From the cell containing the given text, extract its center point as [x, y] coordinate. 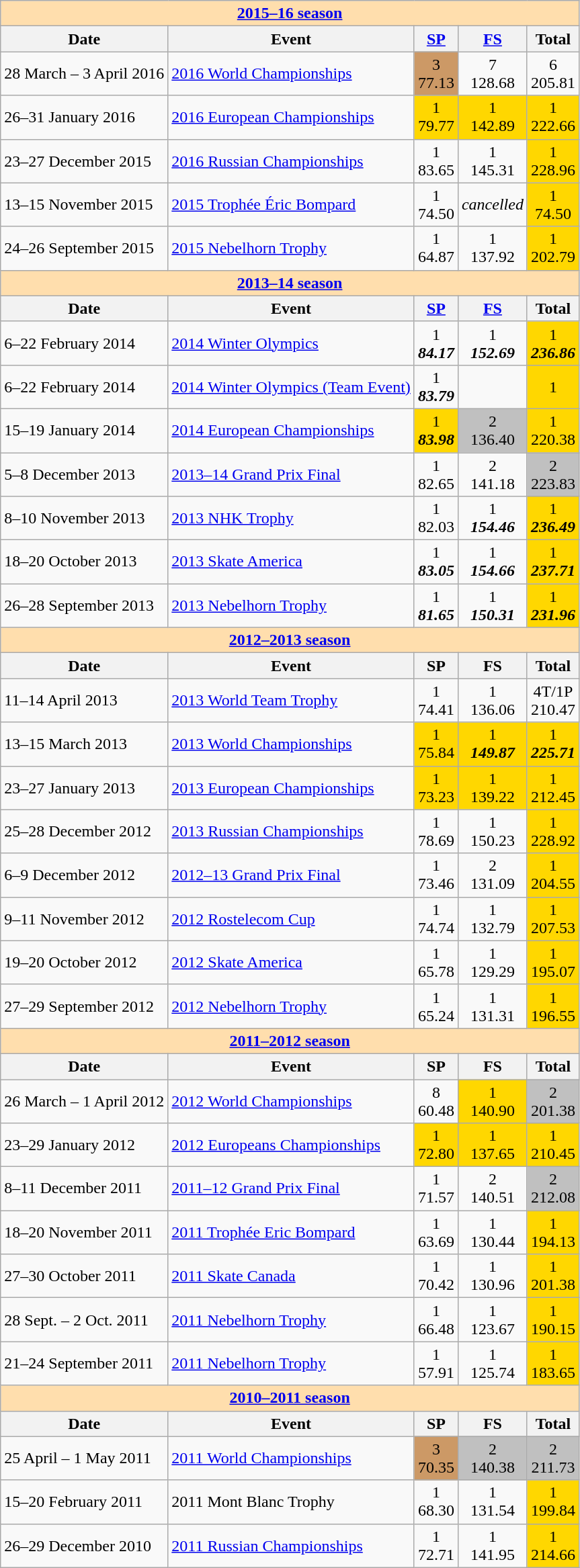
2013–14 Grand Prix Final [292, 474]
2 131.09 [492, 875]
1 196.55 [552, 1006]
1 82.03 [436, 519]
1 199.84 [552, 1502]
1 83.79 [436, 387]
23–27 January 2013 [85, 787]
1 70.42 [436, 1276]
1 84.17 [436, 343]
15–20 February 2011 [85, 1502]
2013 Nebelhorn Trophy [292, 606]
1 220.38 [552, 430]
2013–14 season [290, 283]
1 207.53 [552, 919]
2015 Trophée Éric Bompard [292, 204]
2011 Skate Canada [292, 1276]
1 81.65 [436, 606]
2 141.18 [492, 474]
19–20 October 2012 [85, 962]
1 231.96 [552, 606]
1 183.65 [552, 1364]
1 136.06 [492, 700]
13–15 March 2013 [85, 744]
2 140.51 [492, 1189]
1 132.79 [492, 919]
25–28 December 2012 [85, 832]
1 150.31 [492, 606]
18–20 November 2011 [85, 1232]
1 236.86 [552, 343]
25 April – 1 May 2011 [85, 1458]
2014 European Championships [292, 430]
2015 Nebelhorn Trophy [292, 249]
1 130.44 [492, 1232]
27–30 October 2011 [85, 1276]
2013 Russian Championships [292, 832]
21–24 September 2011 [85, 1364]
1 66.48 [436, 1319]
1 72.71 [436, 1545]
1 145.31 [492, 161]
27–29 September 2012 [85, 1006]
1 141.95 [492, 1545]
1 152.69 [492, 343]
26–29 December 2010 [85, 1545]
2012 Nebelhorn Trophy [292, 1006]
1 83.05 [436, 562]
1 131.54 [492, 1502]
2 136.40 [492, 430]
2011 World Championships [292, 1458]
2 211.73 [552, 1458]
1 154.66 [492, 562]
8–10 November 2013 [85, 519]
18–20 October 2013 [85, 562]
23–27 December 2015 [85, 161]
1 125.74 [492, 1364]
5–8 December 2013 [85, 474]
1 64.87 [436, 249]
28 March – 3 April 2016 [85, 74]
1 82.65 [436, 474]
6–9 December 2012 [85, 875]
1 195.07 [552, 962]
26–28 September 2013 [85, 606]
2012 Europeans Championships [292, 1145]
1 137.65 [492, 1145]
1 204.55 [552, 875]
2013 NHK Trophy [292, 519]
1 63.69 [436, 1232]
7 128.68 [492, 74]
1 131.31 [492, 1006]
1 57.91 [436, 1364]
1 123.67 [492, 1319]
1 74.41 [436, 700]
2012–2013 season [290, 640]
2016 European Championships [292, 117]
2014 Winter Olympics [292, 343]
2011 Russian Championships [292, 1545]
4T/1P 210.47 [552, 700]
cancelled [492, 204]
2 201.38 [552, 1100]
1 194.13 [552, 1232]
1 210.45 [552, 1145]
2011 Trophée Eric Bompard [292, 1232]
1 214.66 [552, 1545]
1 228.96 [552, 161]
1 212.45 [552, 787]
15–19 January 2014 [85, 430]
2 140.38 [492, 1458]
2016 World Championships [292, 74]
2012 World Championships [292, 1100]
8 60.48 [436, 1100]
1 75.84 [436, 744]
1 78.69 [436, 832]
1 65.78 [436, 962]
2012 Rostelecom Cup [292, 919]
1 225.71 [552, 744]
26 March – 1 April 2012 [85, 1100]
2012 Skate America [292, 962]
2013 World Championships [292, 744]
1 201.38 [552, 1276]
28 Sept. – 2 Oct. 2011 [85, 1319]
1 68.30 [436, 1502]
1 73.46 [436, 875]
26–31 January 2016 [85, 117]
2015–16 season [290, 13]
1 154.46 [492, 519]
2012–13 Grand Prix Final [292, 875]
1 [552, 387]
1 72.80 [436, 1145]
1 237.71 [552, 562]
2013 European Championships [292, 787]
2013 World Team Trophy [292, 700]
3 77.13 [436, 74]
3 70.35 [436, 1458]
23–29 January 2012 [85, 1145]
9–11 November 2012 [85, 919]
1 236.49 [552, 519]
1 129.29 [492, 962]
8–11 December 2011 [85, 1189]
2 212.08 [552, 1189]
1 149.87 [492, 744]
13–15 November 2015 [85, 204]
1 142.89 [492, 117]
1 71.57 [436, 1189]
1 83.65 [436, 161]
2 223.83 [552, 474]
2013 Skate America [292, 562]
1 74.74 [436, 919]
2016 Russian Championships [292, 161]
2010–2011 season [290, 1398]
1 202.79 [552, 249]
1 140.90 [492, 1100]
6 205.81 [552, 74]
2011 Mont Blanc Trophy [292, 1502]
1 228.92 [552, 832]
1 73.23 [436, 787]
2011–2012 season [290, 1041]
1 65.24 [436, 1006]
1 83.98 [436, 430]
1 139.22 [492, 787]
2011–12 Grand Prix Final [292, 1189]
24–26 September 2015 [85, 249]
1 150.23 [492, 832]
1 130.96 [492, 1276]
1 79.77 [436, 117]
11–14 April 2013 [85, 700]
1 190.15 [552, 1319]
2014 Winter Olympics (Team Event) [292, 387]
1 222.66 [552, 117]
1 137.92 [492, 249]
